Locate the cell with the specified text and output its [X, Y] center coordinate. 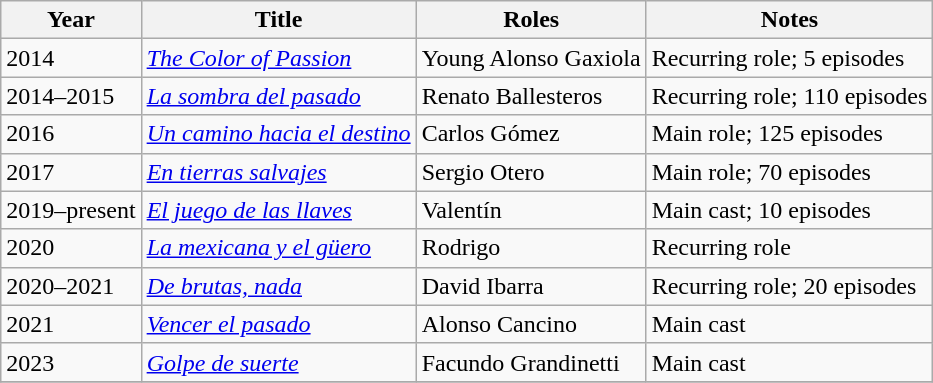
Carlos Gómez [531, 134]
The Color of Passion [278, 58]
Main role; 70 episodes [790, 172]
2021 [71, 324]
Valentín [531, 210]
Notes [790, 20]
Sergio Otero [531, 172]
2014–2015 [71, 96]
Facundo Grandinetti [531, 362]
Young Alonso Gaxiola [531, 58]
El juego de las llaves [278, 210]
Recurring role [790, 248]
2019–present [71, 210]
2014 [71, 58]
La mexicana y el güero [278, 248]
Rodrigo [531, 248]
2020–2021 [71, 286]
La sombra del pasado [278, 96]
Main cast; 10 episodes [790, 210]
Recurring role; 5 episodes [790, 58]
2016 [71, 134]
Renato Ballesteros [531, 96]
En tierras salvajes [278, 172]
Recurring role; 110 episodes [790, 96]
Golpe de suerte [278, 362]
David Ibarra [531, 286]
De brutas, nada [278, 286]
2017 [71, 172]
Roles [531, 20]
Recurring role; 20 episodes [790, 286]
Main role; 125 episodes [790, 134]
Un camino hacia el destino [278, 134]
Alonso Cancino [531, 324]
2020 [71, 248]
2023 [71, 362]
Year [71, 20]
Vencer el pasado [278, 324]
Title [278, 20]
